Identify which cell holds the provided text, then report its (X, Y) central coordinate. 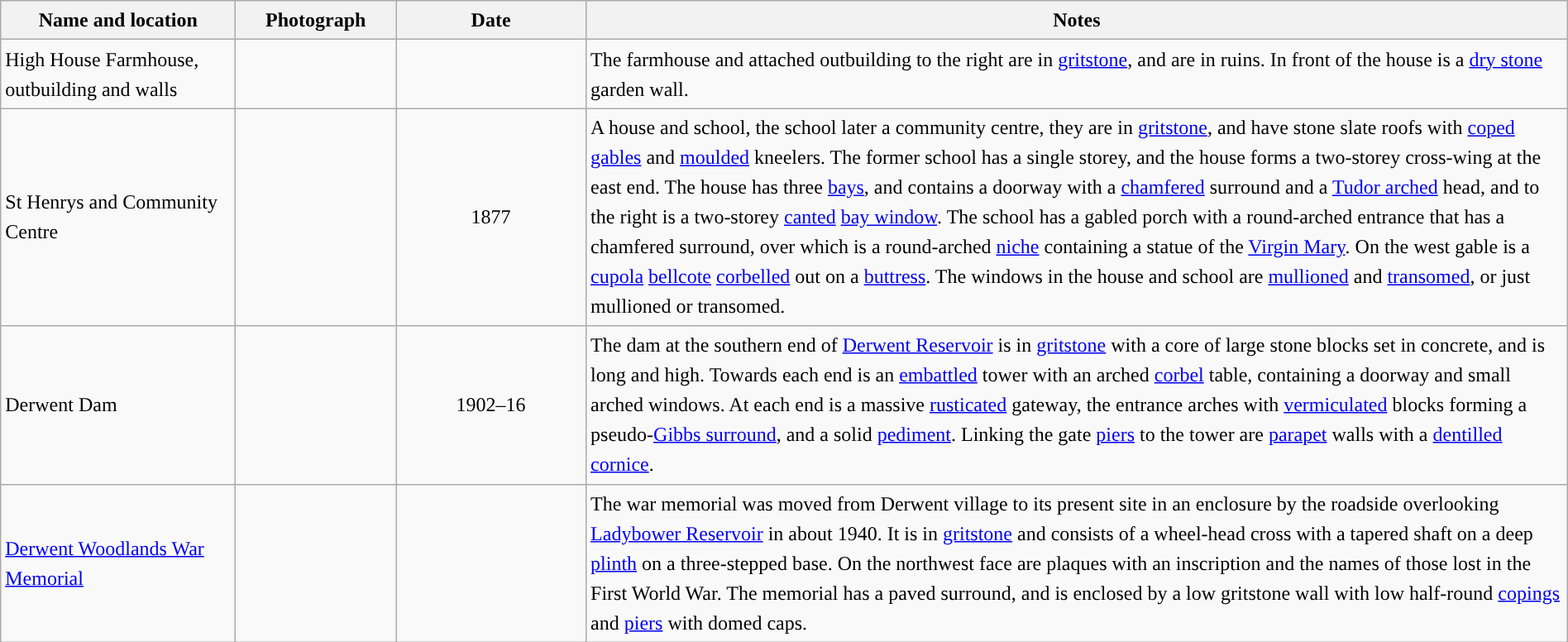
1877 (491, 217)
High House Farmhouse, outbuilding and walls (118, 74)
Derwent Dam (118, 405)
Date (491, 20)
St Henrys and Community Centre (118, 217)
Name and location (118, 20)
Photograph (316, 20)
Derwent Woodlands War Memorial (118, 563)
1902–16 (491, 405)
Notes (1077, 20)
The farmhouse and attached outbuilding to the right are in gritstone, and are in ruins. In front of the house is a dry stone garden wall. (1077, 74)
